Search for the cell housing the specified text and yield its [X, Y] center coordinate. 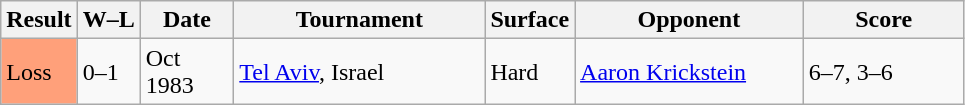
Oct 1983 [187, 72]
0–1 [108, 72]
Hard [530, 72]
Surface [530, 20]
Loss [39, 72]
6–7, 3–6 [884, 72]
Score [884, 20]
Result [39, 20]
Opponent [690, 20]
W–L [108, 20]
Date [187, 20]
Tournament [360, 20]
Aaron Krickstein [690, 72]
Tel Aviv, Israel [360, 72]
